Locate the cell with the specified text and output its (X, Y) center coordinate. 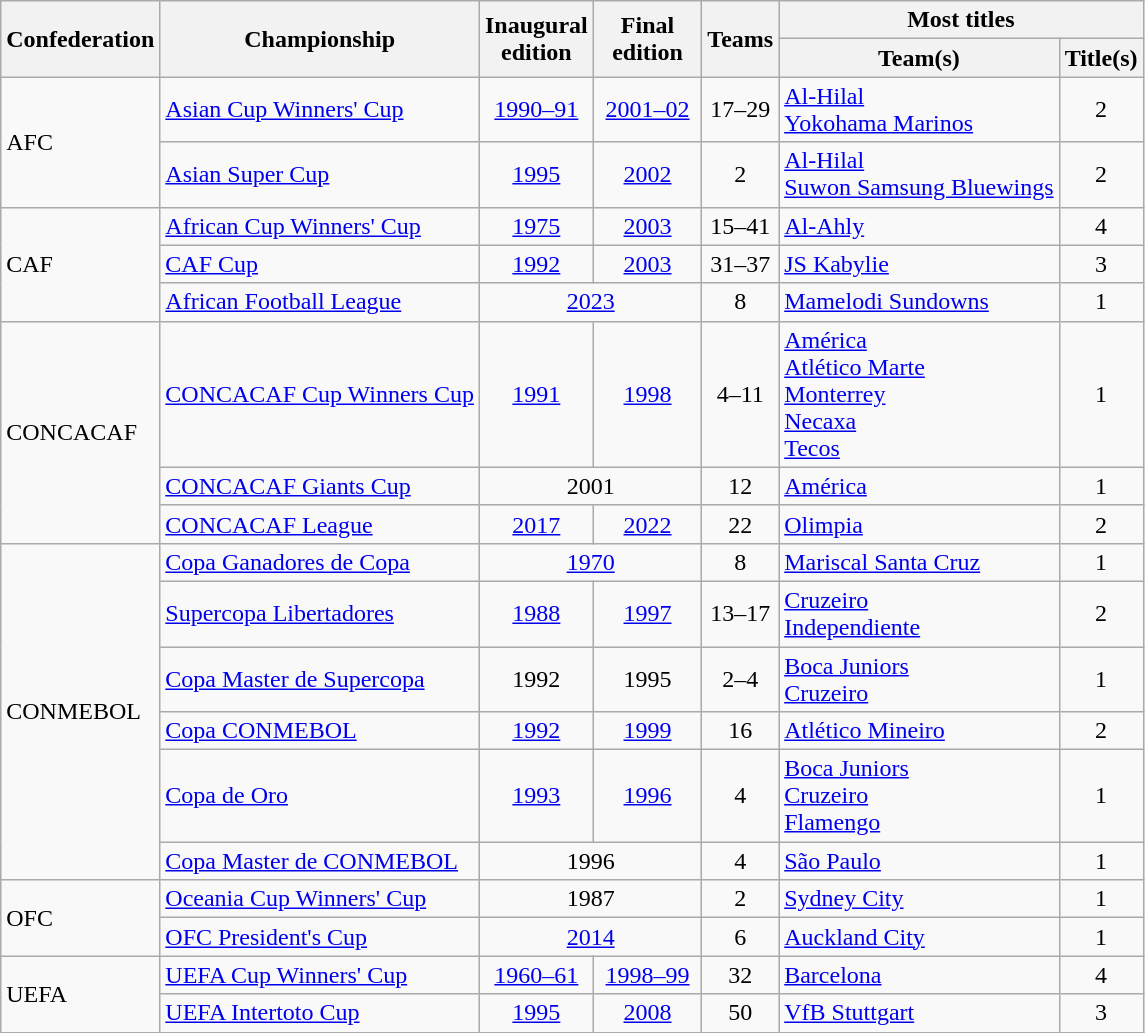
31–37 (740, 264)
Copa Ganadores de Copa (320, 562)
6 (740, 937)
African Football League (320, 302)
2017 (536, 524)
4–11 (740, 394)
CAF Cup (320, 264)
Mariscal Santa Cruz (919, 562)
1960–61 (536, 975)
African Cup Winners' Cup (320, 226)
2014 (590, 937)
Copa CONMEBOL (320, 731)
15–41 (740, 226)
Al-Hilal Suwon Samsung Bluewings (919, 174)
AFC (80, 142)
1999 (648, 731)
Inauguraledition (536, 39)
Asian Cup Winners' Cup (320, 110)
América Atlético Marte Monterrey Necaxa Tecos (919, 394)
Copa Master de CONMEBOL (320, 861)
2022 (648, 524)
Copa Master de Supercopa (320, 678)
Al-Ahly (919, 226)
CAF (80, 264)
Barcelona (919, 975)
Boca Juniors Cruzeiro (919, 678)
1988 (536, 614)
Cruzeiro Independiente (919, 614)
32 (740, 975)
UEFA (80, 994)
2–4 (740, 678)
2002 (648, 174)
Confederation (80, 39)
Teams (740, 39)
2008 (648, 1013)
2001–02 (648, 110)
UEFA Cup Winners' Cup (320, 975)
2023 (590, 302)
Oceania Cup Winners' Cup (320, 899)
Asian Super Cup (320, 174)
1993 (536, 796)
1998 (648, 394)
UEFA Intertoto Cup (320, 1013)
22 (740, 524)
Olimpia (919, 524)
CONMEBOL (80, 711)
Most titles (961, 20)
Atlético Mineiro (919, 731)
CONCACAF League (320, 524)
São Paulo (919, 861)
50 (740, 1013)
Mamelodi Sundowns (919, 302)
CONCACAF Cup Winners Cup (320, 394)
América (919, 486)
1998–99 (648, 975)
CONCACAF (80, 432)
Copa de Oro (320, 796)
Supercopa Libertadores (320, 614)
Sydney City (919, 899)
Finaledition (648, 39)
1975 (536, 226)
OFC (80, 918)
1987 (590, 899)
2001 (590, 486)
Championship (320, 39)
OFC President's Cup (320, 937)
Auckland City (919, 937)
1991 (536, 394)
JS Kabylie (919, 264)
12 (740, 486)
Title(s) (1101, 58)
Team(s) (919, 58)
1990–91 (536, 110)
Boca Juniors Cruzeiro Flamengo (919, 796)
13–17 (740, 614)
VfB Stuttgart (919, 1013)
Al-Hilal Yokohama Marinos (919, 110)
17–29 (740, 110)
1970 (590, 562)
CONCACAF Giants Cup (320, 486)
1997 (648, 614)
16 (740, 731)
